Provide the [x, y] coordinate of the cell's center where the given text is located.  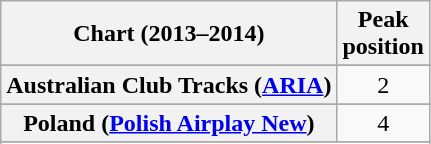
Chart (2013–2014) [169, 34]
2 [383, 85]
Poland (Polish Airplay New) [169, 123]
Australian Club Tracks (ARIA) [169, 85]
4 [383, 123]
Peakposition [383, 34]
